Locate the cell with the specified text and output its [x, y] center coordinate. 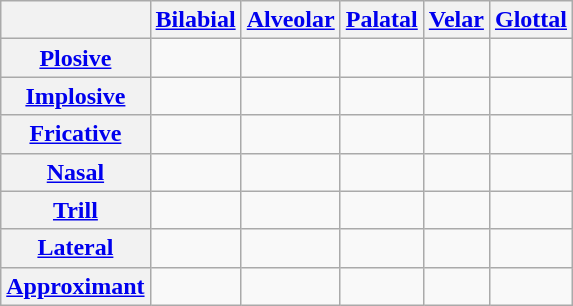
Palatal [382, 20]
Glottal [530, 20]
Velar [456, 20]
Lateral [76, 248]
Bilabial [196, 20]
Alveolar [290, 20]
Trill [76, 210]
Nasal [76, 172]
Approximant [76, 286]
Implosive [76, 96]
Fricative [76, 134]
Plosive [76, 58]
